Return the (x, y) coordinate for the center point of the cell that contains the specified text.  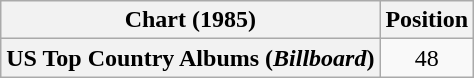
Chart (1985) (190, 20)
US Top Country Albums (Billboard) (190, 58)
Position (427, 20)
48 (427, 58)
